Search for the cell housing the specified text and yield its [x, y] center coordinate. 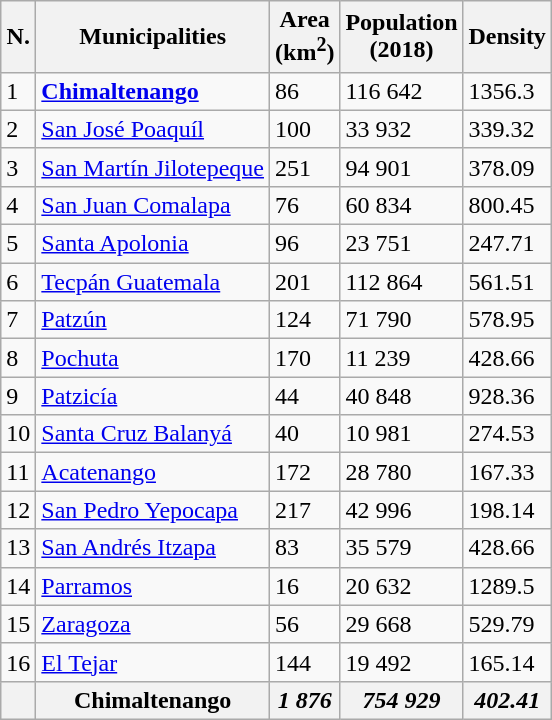
754 929 [402, 700]
Zaragoza [153, 624]
Patzicía [153, 396]
198.14 [507, 510]
274.53 [507, 434]
96 [305, 244]
167.33 [507, 472]
56 [305, 624]
247.71 [507, 244]
20 632 [402, 586]
5 [18, 244]
44 [305, 396]
144 [305, 662]
4 [18, 205]
529.79 [507, 624]
Parramos [153, 586]
7 [18, 320]
172 [305, 472]
Population(2018) [402, 37]
124 [305, 320]
94 901 [402, 167]
29 668 [402, 624]
76 [305, 205]
15 [18, 624]
71 790 [402, 320]
Municipalities [153, 37]
165.14 [507, 662]
561.51 [507, 282]
Patzún [153, 320]
Acatenango [153, 472]
Santa Apolonia [153, 244]
9 [18, 396]
170 [305, 358]
2 [18, 129]
28 780 [402, 472]
40 [305, 434]
14 [18, 586]
217 [305, 510]
116 642 [402, 91]
578.95 [507, 320]
Tecpán Guatemala [153, 282]
339.32 [507, 129]
8 [18, 358]
Santa Cruz Balanyá [153, 434]
42 996 [402, 510]
201 [305, 282]
800.45 [507, 205]
San Juan Comalapa [153, 205]
Density [507, 37]
402.41 [507, 700]
40 848 [402, 396]
86 [305, 91]
35 579 [402, 548]
3 [18, 167]
100 [305, 129]
112 864 [402, 282]
1 876 [305, 700]
13 [18, 548]
251 [305, 167]
60 834 [402, 205]
11 [18, 472]
11 239 [402, 358]
1289.5 [507, 586]
10 [18, 434]
Area(km2) [305, 37]
12 [18, 510]
N. [18, 37]
Pochuta [153, 358]
378.09 [507, 167]
1 [18, 91]
El Tejar [153, 662]
83 [305, 548]
33 932 [402, 129]
1356.3 [507, 91]
San Martín Jilotepeque [153, 167]
928.36 [507, 396]
6 [18, 282]
19 492 [402, 662]
San Pedro Yepocapa [153, 510]
San Andrés Itzapa [153, 548]
San José Poaquíl [153, 129]
23 751 [402, 244]
10 981 [402, 434]
